Determine the [X, Y] coordinate at the center of the cell enclosing the given text.  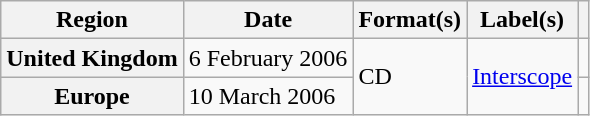
Date [268, 20]
Europe [92, 96]
6 February 2006 [268, 58]
Interscope [522, 77]
CD [410, 77]
Format(s) [410, 20]
10 March 2006 [268, 96]
Label(s) [522, 20]
Region [92, 20]
United Kingdom [92, 58]
